Detect which cell encompasses the target text, then output its [X, Y] center coordinate. 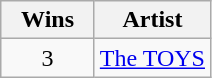
Wins [48, 20]
Artist [152, 20]
3 [48, 58]
The TOYS [152, 58]
